Scan for the cell matching the given text and deliver its [x, y] coordinate at center. 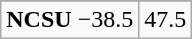
47.5 [166, 20]
NCSU −38.5 [70, 20]
